From the cell containing the given text, extract its center point as [x, y] coordinate. 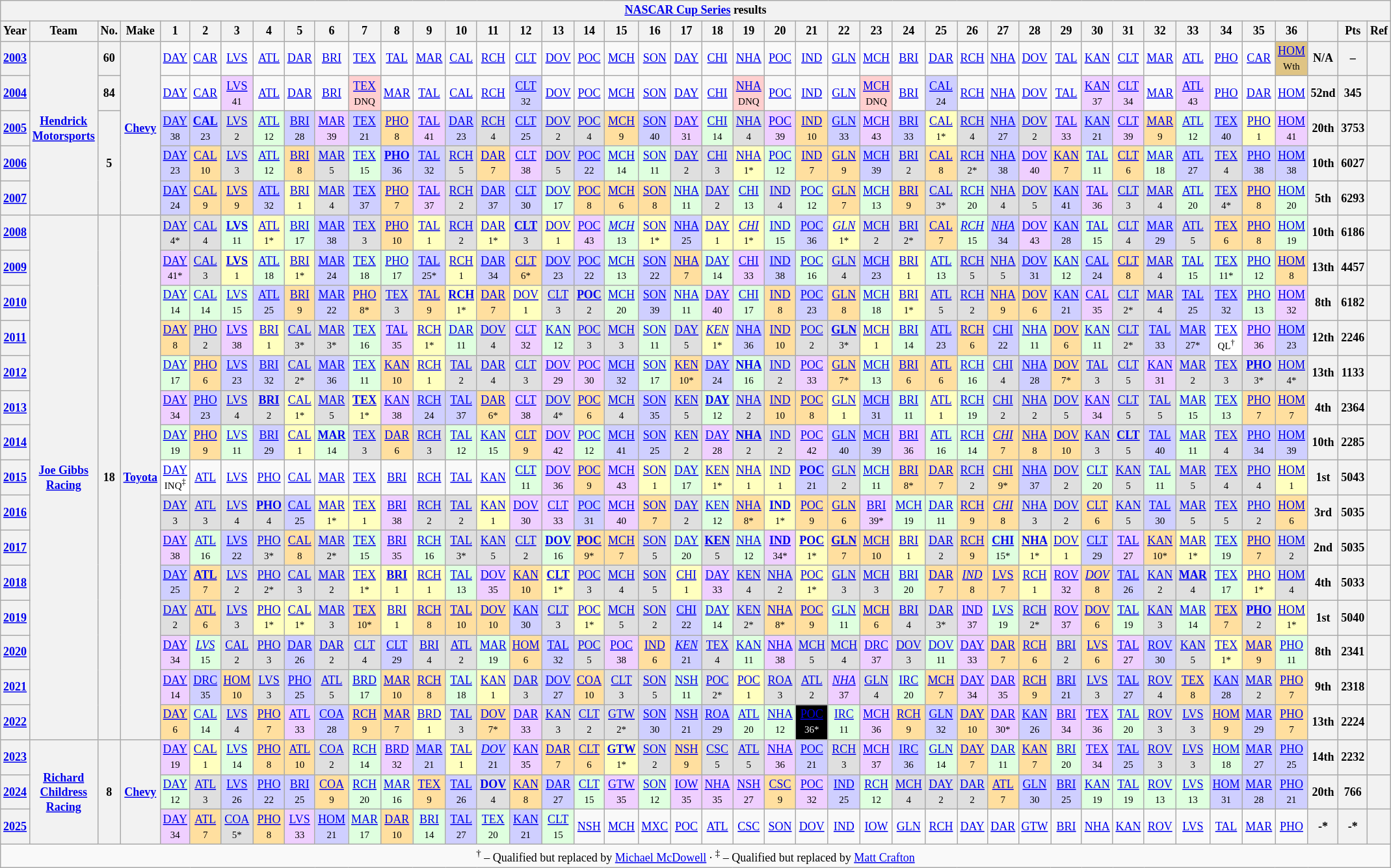
CSC5 [717, 757]
10 [462, 31]
DOV27 [558, 687]
TEX11 [365, 373]
N/A [1323, 59]
CSC [749, 827]
PHO17 [397, 268]
31 [1128, 31]
GLN40 [844, 443]
POC4 [589, 128]
COA2 [332, 757]
GTW1* [622, 757]
DOV17 [558, 198]
2232 [1353, 757]
CLT11 [525, 478]
1 [175, 31]
TAL41 [429, 128]
DOV40 [1035, 163]
26 [973, 31]
PHO8* [365, 303]
GLN30 [1035, 792]
CLT6* [525, 268]
16 [655, 31]
POC31 [589, 513]
HOM21 [332, 827]
SON22 [655, 268]
TEX21 [365, 128]
TAL20 [1128, 722]
HOM4* [1292, 373]
SON1* [655, 233]
SON25 [655, 443]
CLT1* [558, 583]
2023 [16, 757]
KEN2 [687, 443]
MAR10 [397, 687]
60 [109, 59]
BRI6 [908, 373]
– [1353, 59]
SON35 [655, 408]
MAR16 [397, 792]
CAL35 [1097, 303]
CLT8 [1128, 268]
NSH21 [687, 722]
HOM10 [237, 687]
PHO10 [397, 233]
DOV30 [525, 513]
MCH14 [622, 163]
TEX4* [1226, 198]
BRI11 [908, 408]
2nd [1323, 547]
DAY6 [175, 722]
PHO21 [1292, 792]
TEX34 [1097, 757]
TEXDNQ [365, 94]
2005 [16, 128]
TEX17 [1226, 583]
HOM1 [1292, 478]
NHA34 [1003, 233]
2015 [16, 478]
2007 [16, 198]
IND15 [780, 233]
2285 [1353, 443]
TAL5 [1160, 408]
HOM7 [1292, 408]
MAR17 [365, 827]
DAR4 [493, 373]
1133 [1353, 373]
CLT39 [1128, 128]
ROV13 [1160, 792]
SON1 [655, 478]
LVS41 [237, 94]
ATL32 [269, 198]
MAR22 [332, 303]
2224 [1353, 722]
KAN35 [525, 757]
DAR26 [299, 652]
PHO38 [1259, 163]
DAYINQ‡ [175, 478]
POC39 [780, 128]
TEX16 [365, 337]
DAR3* [941, 618]
2364 [1353, 408]
CHI4 [1003, 373]
MAR27 [1259, 757]
POC1 [749, 687]
DAY23 [175, 163]
19 [749, 31]
BRI8* [908, 478]
IND4 [780, 198]
LVS14 [237, 757]
ROA29 [717, 722]
KAN41 [1066, 198]
TEX10* [365, 618]
BRI29 [269, 443]
DOV16 [558, 547]
SON8 [655, 198]
BRD32 [397, 757]
NHA35 [717, 792]
DAY10 [973, 722]
RCH12 [877, 792]
GLN7* [844, 373]
21 [812, 31]
Toyota [140, 477]
DAY8 [175, 337]
MAR38 [332, 233]
POC6 [589, 408]
KEN4 [749, 583]
DAY31 [687, 128]
NHA7 [687, 268]
CAL23 [205, 128]
DOV35 [493, 583]
11 [493, 31]
5th [1323, 198]
GTW [1035, 827]
GLN2 [844, 478]
TAL3* [462, 547]
2 [205, 31]
HOM31 [1226, 792]
CHI9* [1003, 478]
2004 [16, 94]
ROV32 [1066, 583]
CLT25 [525, 128]
PHO6 [205, 373]
GLN32 [941, 722]
POC16 [812, 268]
SON12 [655, 792]
HOM41 [1292, 128]
DAR10 [397, 827]
DAY25 [175, 583]
IRC20 [908, 687]
TEX36 [1097, 722]
NSH [589, 827]
2341 [1353, 652]
POC5 [589, 652]
HOM19 [1292, 233]
NHA25 [687, 233]
TEX40 [1226, 128]
DAY7 [973, 757]
33 [1193, 31]
IND6 [655, 652]
MAR15 [1193, 408]
MAR27* [1193, 337]
NHA16 [749, 373]
2012 [16, 373]
GLN3* [844, 337]
TEX20 [493, 827]
ATL27 [1193, 163]
15 [622, 31]
HOM4 [1292, 583]
MCH10 [877, 547]
DOV31 [1035, 268]
14th [1323, 757]
KAN8 [525, 792]
GTW35 [622, 792]
PHO3 [269, 652]
12th [1323, 337]
ATL33 [299, 722]
DOV36 [558, 478]
NHA9 [1003, 303]
KAN37 [1097, 94]
ATL43 [1193, 94]
HOM9 [1226, 722]
LVS6 [1097, 652]
5033 [1353, 583]
LVS26 [237, 792]
ATL1* [269, 233]
LVS19 [1003, 618]
DAY1 [717, 233]
TAL30 [1160, 513]
MCH31 [877, 408]
CHI1 [687, 583]
22 [844, 31]
TEX5 [1226, 513]
IND37 [973, 618]
NHA27 [1003, 128]
MCH41 [622, 443]
NSH11 [687, 687]
DAY41* [175, 268]
4 [269, 31]
Pts [1353, 31]
DAY40 [717, 303]
2318 [1353, 687]
DRC35 [205, 687]
TEX11* [1226, 268]
MAR21 [429, 757]
MAR2* [332, 547]
CAL10 [205, 163]
DOV21 [493, 757]
DAR35 [1003, 687]
Make [140, 31]
ROV [1160, 827]
BRI32 [269, 373]
6182 [1353, 303]
SON30 [655, 722]
27 [1003, 31]
POC42 [812, 443]
KAN19 [1097, 792]
TAL12 [462, 443]
SON7 [655, 513]
17 [687, 31]
No. [109, 31]
NHA5 [1003, 268]
3rd [1323, 513]
DAY28 [717, 443]
NASCAR Cup Series results [696, 10]
MCH23 [877, 268]
766 [1353, 792]
MXC [655, 827]
DAY5 [687, 337]
2011 [16, 337]
NHADNQ [749, 94]
COA9 [332, 792]
CAL9 [205, 198]
HOM1* [1292, 618]
CHI8 [1003, 513]
CAL2* [299, 373]
SON17 [655, 373]
ROV30 [1160, 652]
TEXQL† [1226, 337]
13 [558, 31]
RCH15 [973, 233]
TEX6 [1226, 233]
BRD1 [429, 722]
BRI36 [908, 443]
PHO22 [269, 792]
TAL25* [429, 268]
MAR3* [332, 337]
2014 [16, 443]
HOM2 [1292, 547]
KEN2* [749, 618]
GLN9 [844, 163]
LVS33 [299, 827]
CLT34 [1128, 94]
IND25 [844, 792]
34 [1226, 31]
TEX7 [1226, 618]
LVS22 [237, 547]
ATL1 [941, 408]
NSH27 [749, 792]
DOV8 [1097, 583]
MCH20 [622, 303]
CHI17 [749, 303]
BRI21 [1066, 687]
KEN12 [717, 513]
Ref [1379, 31]
DOV4* [558, 408]
KAN10* [1160, 547]
COA28 [332, 722]
BRI2* [908, 233]
35 [1259, 31]
2008 [16, 233]
CHI15* [1003, 547]
TEX37 [365, 198]
CHI1* [749, 233]
TAL13 [462, 583]
IND1 [780, 478]
84 [109, 94]
LVS23 [237, 373]
2024 [16, 792]
IND34* [780, 547]
ROV4 [1160, 687]
DAR27 [558, 792]
HOM38 [1292, 163]
HOM39 [1292, 443]
TAL36 [1097, 198]
BRI34 [1066, 722]
IND38 [780, 268]
2025 [16, 827]
GTW2* [622, 722]
TAL10 [462, 618]
DAY20 [687, 547]
POC36* [812, 722]
BRD17 [365, 687]
PHO9 [205, 443]
2010 [16, 303]
LVS7 [1003, 583]
BRI38 [397, 513]
HOM [1292, 94]
HOM18 [1226, 757]
2013 [16, 408]
TEX9 [429, 792]
TAL9 [429, 303]
5043 [1353, 478]
MAR28 [1259, 792]
CLT9 [525, 443]
CAL2 [237, 652]
DOV43 [1035, 233]
25 [941, 31]
DAR37 [493, 198]
CHI14 [717, 128]
KEN21 [687, 652]
PHO34 [1259, 443]
DAR33 [525, 722]
KAN30 [525, 618]
LVS9 [237, 198]
DRC37 [877, 652]
MAR24 [332, 268]
BRI35 [397, 547]
GLN11 [844, 618]
RCH19 [973, 408]
Richard Childress Racing [64, 792]
HOM23 [1292, 337]
52nd [1323, 94]
30 [1097, 31]
COA5* [237, 827]
KAN34 [1097, 408]
CHI33 [749, 268]
PHO1 [1259, 128]
CHI7 [1003, 443]
NHA3 [1035, 513]
ROV37 [1066, 618]
DAR1* [493, 233]
POC9* [589, 547]
2006 [16, 163]
SON40 [655, 128]
IOW35 [687, 792]
Hendrick Motorsports [64, 128]
3 [237, 31]
CAL25 [299, 513]
4457 [1353, 268]
MCH9 [622, 128]
12 [525, 31]
MAR18 [1160, 163]
3753 [1353, 128]
TEX13 [1226, 408]
TEX8 [1193, 687]
7 [365, 31]
2018 [16, 583]
GLN6 [844, 513]
GLN33 [844, 128]
MAR3 [332, 618]
DAR34 [493, 268]
TEX32 [1226, 303]
KAN31 [1160, 373]
29 [1066, 31]
IRC36 [908, 757]
BRI8 [299, 163]
ATL10 [299, 757]
DAR6 [397, 443]
CHI2 [1003, 408]
DAR3 [525, 687]
TAL18 [462, 687]
2016 [16, 513]
HOM32 [1292, 303]
MCHDNQ [877, 94]
DOV42 [558, 443]
TAL40 [1160, 443]
ATL23 [941, 337]
TEX1 [365, 513]
MCH18 [877, 303]
DOV29 [558, 373]
LVS13 [1193, 792]
32 [1160, 31]
24 [908, 31]
Year [16, 31]
IND1* [780, 513]
PHO13 [1259, 303]
MCH32 [622, 373]
POC43 [589, 233]
HOM8 [1292, 268]
NSH9 [687, 757]
9 [429, 31]
MAR39 [332, 128]
MCH11 [877, 478]
IOW [877, 827]
NHA1 [749, 478]
KAN15 [493, 443]
Team [64, 31]
BRI28 [299, 128]
CSC9 [780, 792]
MCH1 [877, 337]
TEX18 [365, 268]
TEX19 [1226, 547]
DAY4* [175, 233]
6027 [1353, 163]
DOV23 [558, 268]
POC23 [812, 303]
6293 [1353, 198]
CHI3 [717, 163]
PHO11 [1292, 652]
DAY3 [175, 513]
KAN38 [397, 408]
ATL18 [269, 268]
POC32 [812, 792]
BRI39* [877, 513]
IRC11 [844, 722]
CLT20 [1097, 478]
DOV3 [908, 652]
2017 [16, 547]
PHO23 [205, 408]
MAR11 [1193, 443]
6186 [1353, 233]
DAR23 [462, 128]
2022 [16, 722]
MCH36 [877, 722]
DAR6* [493, 408]
2021 [16, 687]
MCH40 [622, 513]
PHO2* [269, 583]
CHI13 [749, 198]
KAN2 [1160, 583]
14 [589, 31]
CAL7 [941, 233]
COA10 [589, 687]
345 [1353, 94]
2019 [16, 618]
NHA8 [1035, 443]
23 [877, 31]
ROA3 [780, 687]
LVS1 [237, 268]
DAR30* [1003, 722]
2246 [1353, 337]
BRI33 [908, 128]
RCH24 [429, 408]
GLN1* [844, 233]
POC30 [589, 373]
MAR19 [493, 652]
BRI17 [299, 233]
2020 [16, 652]
SON39 [655, 303]
POC36 [812, 233]
NHA28 [1035, 373]
POC38 [622, 652]
GLN1 [844, 408]
MAR7 [397, 722]
CAL4 [205, 233]
POC33 [812, 373]
ATL13 [941, 268]
5040 [1353, 618]
GLN8 [844, 303]
LVS38 [237, 337]
HOM20 [1292, 198]
CLT30 [525, 198]
DOV11 [941, 652]
CLT33 [558, 513]
HOMWth [1292, 59]
TAL35 [397, 337]
ATL25 [269, 303]
36 [1292, 31]
GLN3 [844, 583]
Joe Gibbs Racing [64, 477]
2009 [16, 268]
POC2* [717, 687]
PHO12 [1259, 268]
2003 [16, 59]
KAN26 [1035, 722]
GLN14 [941, 757]
MCH19 [908, 513]
MCH37 [877, 757]
† – Qualified but replaced by Michael McDowell · ‡ – Qualified but replaced by Matt Crafton [696, 856]
KEN10* [687, 373]
IND7 [812, 163]
20 [780, 31]
28 [1035, 31]
MAR36 [332, 373]
MCH2 [877, 233]
6 [332, 31]
9th [1323, 687]
